From the cell containing the given text, extract its center point as (x, y) coordinate. 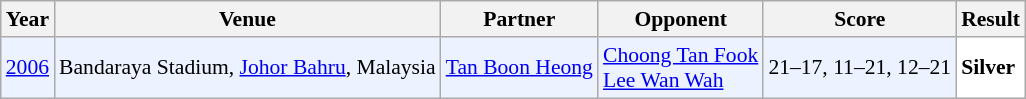
21–17, 11–21, 12–21 (860, 68)
Tan Boon Heong (520, 68)
Venue (248, 19)
Partner (520, 19)
Result (990, 19)
Bandaraya Stadium, Johor Bahru, Malaysia (248, 68)
Opponent (680, 19)
Choong Tan Fook Lee Wan Wah (680, 68)
2006 (28, 68)
Silver (990, 68)
Score (860, 19)
Year (28, 19)
